Provide the (X, Y) coordinate of the cell's center where the given text is located.  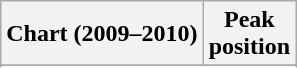
Peakposition (249, 34)
Chart (2009–2010) (102, 34)
